Pinpoint the cell where the given text exists, returning its (X, Y) midpoint coordinate. 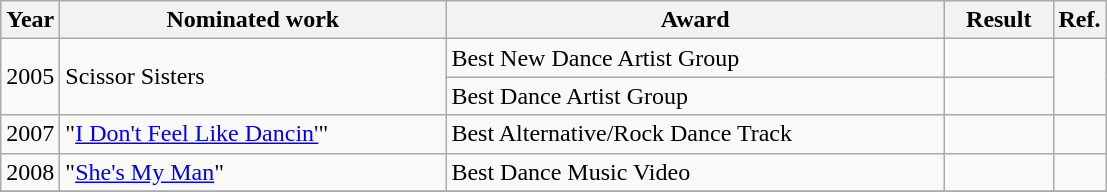
Nominated work (253, 20)
2008 (30, 172)
Year (30, 20)
Best Alternative/Rock Dance Track (696, 134)
Best New Dance Artist Group (696, 58)
Result (998, 20)
2007 (30, 134)
"I Don't Feel Like Dancin'" (253, 134)
Best Dance Music Video (696, 172)
2005 (30, 77)
Scissor Sisters (253, 77)
"She's My Man" (253, 172)
Best Dance Artist Group (696, 96)
Award (696, 20)
Ref. (1080, 20)
